Determine the (X, Y) coordinate at the center of the cell enclosing the given text.  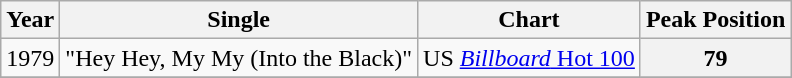
Year (30, 20)
Chart (530, 20)
US Billboard Hot 100 (530, 58)
79 (715, 58)
Peak Position (715, 20)
"Hey Hey, My My (Into the Black)" (239, 58)
Single (239, 20)
1979 (30, 58)
